Determine the [x, y] coordinate at the center of the cell enclosing the given text.  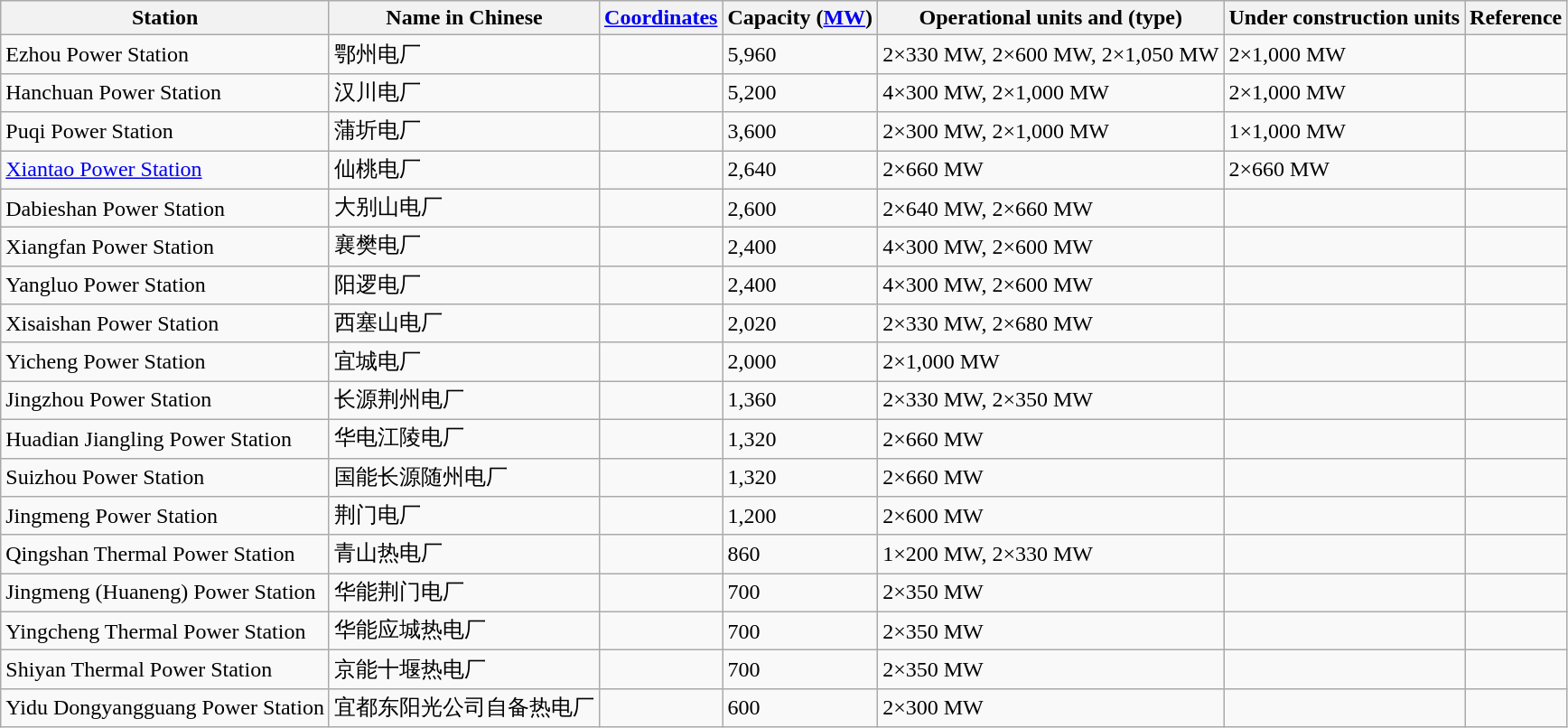
Hanchuan Power Station [165, 92]
Huadian Jiangling Power Station [165, 439]
2,640 [800, 170]
Reference [1516, 18]
1×1,000 MW [1344, 132]
华能荆门电厂 [464, 593]
Xiangfan Power Station [165, 247]
宜城电厂 [464, 361]
华能应城热电厂 [464, 630]
Ezhou Power Station [165, 54]
Station [165, 18]
Jingmeng (Huaneng) Power Station [165, 593]
Puqi Power Station [165, 132]
国能长源随州电厂 [464, 477]
2×330 MW, 2×680 MW [1051, 323]
京能十堰热电厂 [464, 670]
2×330 MW, 2×350 MW [1051, 401]
荆门电厂 [464, 517]
2,020 [800, 323]
Dabieshan Power Station [165, 208]
蒲圻电厂 [464, 132]
阳逻电厂 [464, 285]
Yidu Dongyangguang Power Station [165, 708]
Coordinates [661, 18]
青山热电厂 [464, 555]
Suizhou Power Station [165, 477]
襄樊电厂 [464, 247]
2×300 MW, 2×1,000 MW [1051, 132]
Under construction units [1344, 18]
宜都东阳光公司自备热电厂 [464, 708]
Operational units and (type) [1051, 18]
Yicheng Power Station [165, 361]
Yangluo Power Station [165, 285]
4×300 MW, 2×1,000 MW [1051, 92]
2×600 MW [1051, 517]
汉川电厂 [464, 92]
2×330 MW, 2×600 MW, 2×1,050 MW [1051, 54]
Name in Chinese [464, 18]
2,600 [800, 208]
仙桃电厂 [464, 170]
2×300 MW [1051, 708]
5,960 [800, 54]
Jingzhou Power Station [165, 401]
大别山电厂 [464, 208]
西塞山电厂 [464, 323]
5,200 [800, 92]
860 [800, 555]
Xiantao Power Station [165, 170]
Qingshan Thermal Power Station [165, 555]
Xisaishan Power Station [165, 323]
1,200 [800, 517]
长源荆州电厂 [464, 401]
Capacity (MW) [800, 18]
3,600 [800, 132]
1×200 MW, 2×330 MW [1051, 555]
华电江陵电厂 [464, 439]
Shiyan Thermal Power Station [165, 670]
600 [800, 708]
2,000 [800, 361]
1,360 [800, 401]
Jingmeng Power Station [165, 517]
2×640 MW, 2×660 MW [1051, 208]
Yingcheng Thermal Power Station [165, 630]
鄂州电厂 [464, 54]
